From the cell containing the given text, extract its center point as [x, y] coordinate. 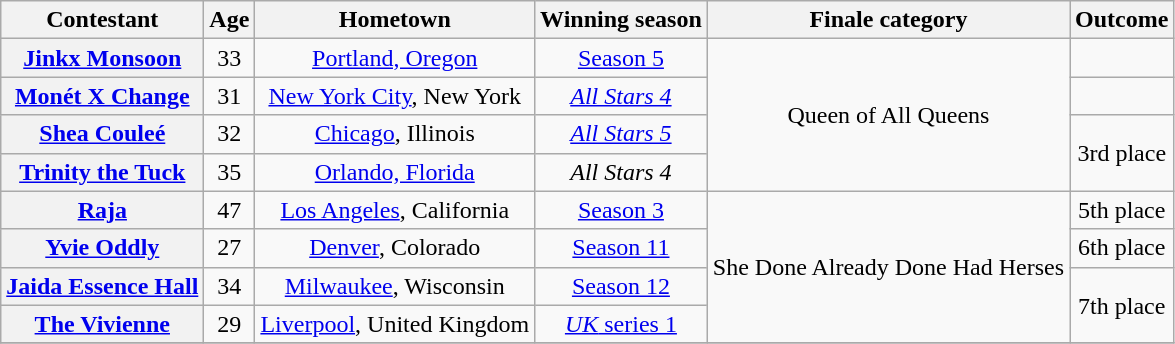
Orlando, Florida [395, 172]
Portland, Oregon [395, 58]
3rd place [1122, 153]
She Done Already Done Had Herses [888, 267]
Jinkx Monsoon [102, 58]
Liverpool, United Kingdom [395, 324]
Winning season [622, 20]
Season 3 [622, 210]
UK series 1 [622, 324]
Denver, Colorado [395, 248]
Season 11 [622, 248]
34 [230, 286]
Milwaukee, Wisconsin [395, 286]
Season 12 [622, 286]
Jaida Essence Hall [102, 286]
Age [230, 20]
33 [230, 58]
7th place [1122, 305]
Outcome [1122, 20]
Monét X Change [102, 96]
Contestant [102, 20]
Hometown [395, 20]
5th place [1122, 210]
Los Angeles, California [395, 210]
6th place [1122, 248]
27 [230, 248]
Season 5 [622, 58]
New York City, New York [395, 96]
Trinity the Tuck [102, 172]
Queen of All Queens [888, 115]
Finale category [888, 20]
32 [230, 134]
47 [230, 210]
The Vivienne [102, 324]
31 [230, 96]
Chicago, Illinois [395, 134]
35 [230, 172]
Yvie Oddly [102, 248]
Raja [102, 210]
All Stars 5 [622, 134]
Shea Couleé [102, 134]
29 [230, 324]
